Return (X, Y) of the center of cell containing provided text 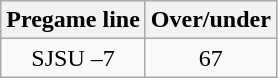
67 (210, 58)
Over/under (210, 20)
Pregame line (74, 20)
SJSU –7 (74, 58)
